Return the [x, y] coordinate for the center point of the cell that contains the specified text.  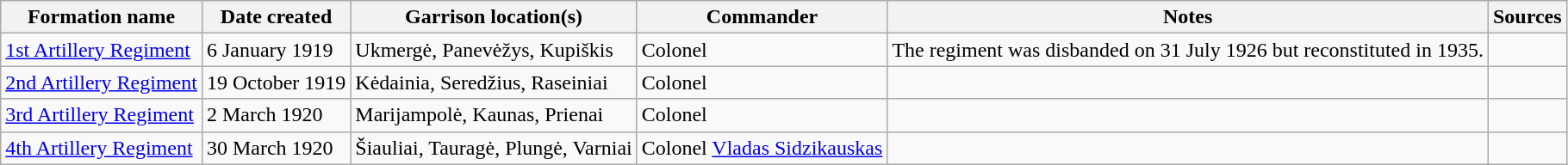
Notes [1188, 17]
30 March 1920 [276, 148]
Kėdainia, Seredžius, Raseiniai [494, 82]
Garrison location(s) [494, 17]
3rd Artillery Regiment [102, 115]
19 October 1919 [276, 82]
Marijampolė, Kaunas, Prienai [494, 115]
Šiauliai, Tauragė, Plungė, Varniai [494, 148]
Formation name [102, 17]
2 March 1920 [276, 115]
Colonel Vladas Sidzikauskas [762, 148]
1st Artillery Regiment [102, 50]
Sources [1527, 17]
Commander [762, 17]
Date created [276, 17]
2nd Artillery Regiment [102, 82]
4th Artillery Regiment [102, 148]
The regiment was disbanded on 31 July 1926 but reconstituted in 1935. [1188, 50]
Ukmergė, Panevėžys, Kupiškis [494, 50]
6 January 1919 [276, 50]
